Return the (x, y) coordinate for the center point of the cell that contains the specified text.  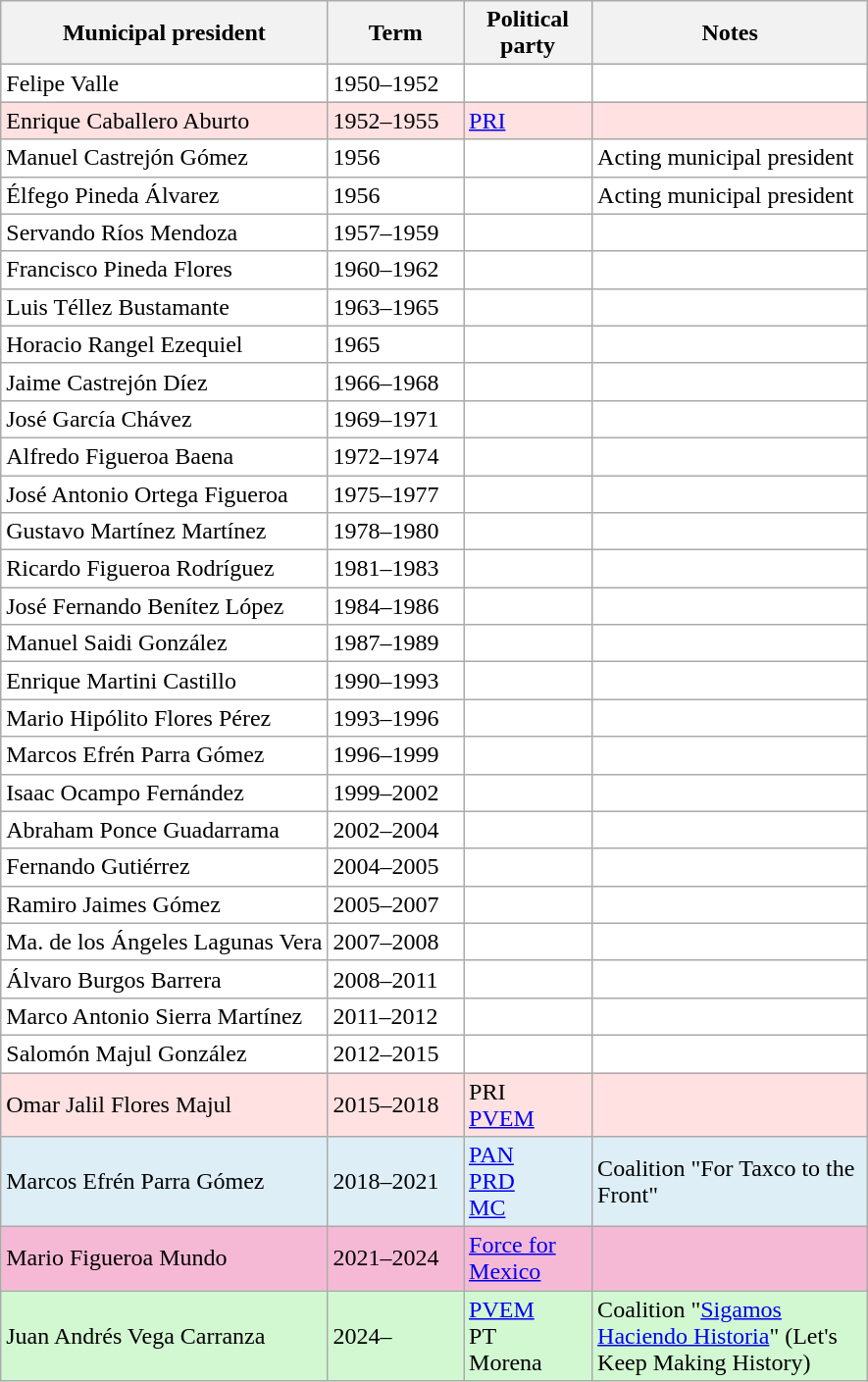
2005–2007 (396, 904)
Manuel Castrejón Gómez (165, 158)
PAN PRD MC (528, 1182)
José García Chávez (165, 419)
2021–2024 (396, 1259)
Abraham Ponce Guadarrama (165, 830)
2024– (396, 1336)
1978–1980 (396, 532)
2012–2015 (396, 1053)
Felipe Valle (165, 83)
Municipal president (165, 33)
1972–1974 (396, 456)
1963–1965 (396, 307)
Political party (528, 33)
Enrique Caballero Aburto (165, 121)
PRI PVEM (528, 1104)
Salomón Majul González (165, 1053)
Coalition "Sigamos Haciendo Historia" (Let's Keep Making History) (730, 1336)
1993–1996 (396, 718)
1984–1986 (396, 606)
1975–1977 (396, 493)
1996–1999 (396, 755)
2004–2005 (396, 867)
Francisco Pineda Flores (165, 270)
Term (396, 33)
PRI (528, 121)
1965 (396, 344)
Élfego Pineda Álvarez (165, 195)
1990–1993 (396, 681)
2002–2004 (396, 830)
Omar Jalil Flores Majul (165, 1104)
Alfredo Figueroa Baena (165, 456)
1969–1971 (396, 419)
Servando Ríos Mendoza (165, 232)
1960–1962 (396, 270)
2008–2011 (396, 979)
1981–1983 (396, 569)
1957–1959 (396, 232)
1952–1955 (396, 121)
Mario Figueroa Mundo (165, 1259)
Marco Antonio Sierra Martínez (165, 1016)
PVEM PT Morena (528, 1336)
Álvaro Burgos Barrera (165, 979)
José Antonio Ortega Figueroa (165, 493)
Fernando Gutiérrez (165, 867)
Mario Hipólito Flores Pérez (165, 718)
Force for Mexico (528, 1259)
Ramiro Jaimes Gómez (165, 904)
Manuel Saidi González (165, 643)
2018–2021 (396, 1182)
2007–2008 (396, 942)
Gustavo Martínez Martínez (165, 532)
Coalition "For Taxco to the Front" (730, 1182)
1950–1952 (396, 83)
Ricardo Figueroa Rodríguez (165, 569)
1987–1989 (396, 643)
Juan Andrés Vega Carranza (165, 1336)
Notes (730, 33)
Enrique Martini Castillo (165, 681)
Luis Téllez Bustamante (165, 307)
Jaime Castrejón Díez (165, 382)
1966–1968 (396, 382)
1999–2002 (396, 793)
2011–2012 (396, 1016)
Horacio Rangel Ezequiel (165, 344)
José Fernando Benítez López (165, 606)
Ma. de los Ángeles Lagunas Vera (165, 942)
Isaac Ocampo Fernández (165, 793)
2015–2018 (396, 1104)
